Output the (X, Y) coordinate of the center of the cell containing the given text.  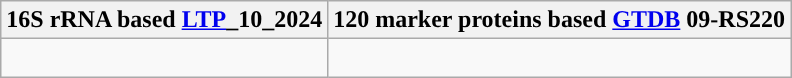
120 marker proteins based GTDB 09-RS220 (560, 20)
16S rRNA based LTP_10_2024 (164, 20)
